Determine the [x, y] coordinate at the center of the cell enclosing the given text.  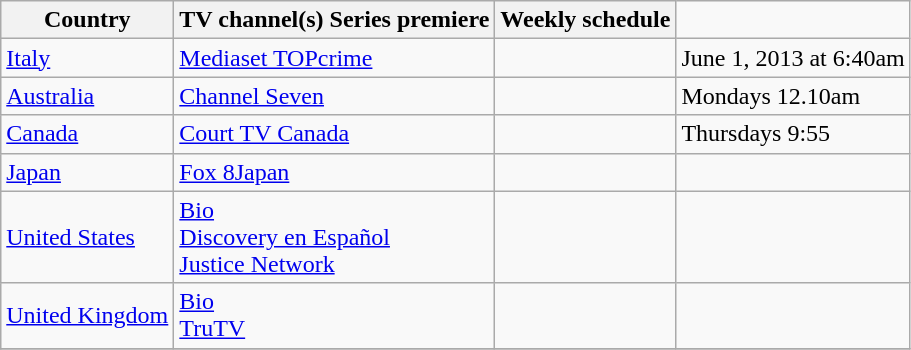
Fox 8Japan [334, 172]
Bio TruTV [334, 316]
BioDiscovery en Español Justice Network [334, 237]
United States [88, 237]
Thursdays 9:55 [793, 134]
June 1, 2013 at 6:40am [793, 58]
Canada [88, 134]
Australia [88, 96]
United Kingdom [88, 316]
Mediaset TOPcrime [334, 58]
Italy [88, 58]
Weekly schedule [586, 20]
Japan [88, 172]
TV channel(s) Series premiere [334, 20]
Mondays 12.10am [793, 96]
Court TV Canada [334, 134]
Channel Seven [334, 96]
Country [88, 20]
